Detect which cell encompasses the target text, then output its [X, Y] center coordinate. 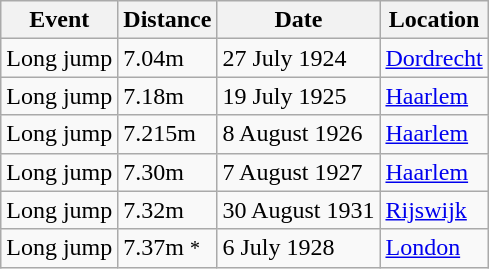
Event [60, 20]
7 August 1927 [298, 172]
30 August 1931 [298, 210]
Distance [168, 20]
Dordrecht [434, 58]
Location [434, 20]
7.37m * [168, 248]
6 July 1928 [298, 248]
7.04m [168, 58]
19 July 1925 [298, 96]
27 July 1924 [298, 58]
7.18m [168, 96]
8 August 1926 [298, 134]
7.215m [168, 134]
7.30m [168, 172]
Date [298, 20]
London [434, 248]
Rijswijk [434, 210]
7.32m [168, 210]
